Return the [x, y] coordinate for the center point of the cell that contains the specified text.  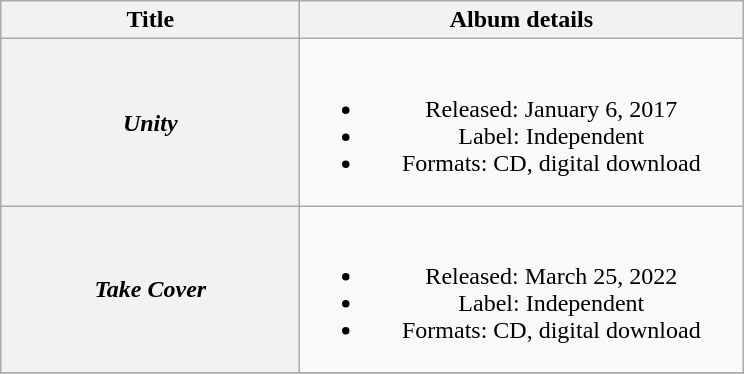
Unity [150, 122]
Title [150, 20]
Released: March 25, 2022Label: IndependentFormats: CD, digital download [522, 290]
Album details [522, 20]
Take Cover [150, 290]
Released: January 6, 2017Label: IndependentFormats: CD, digital download [522, 122]
